For the text-containing cell, return its midpoint in [X, Y] coordinate format. 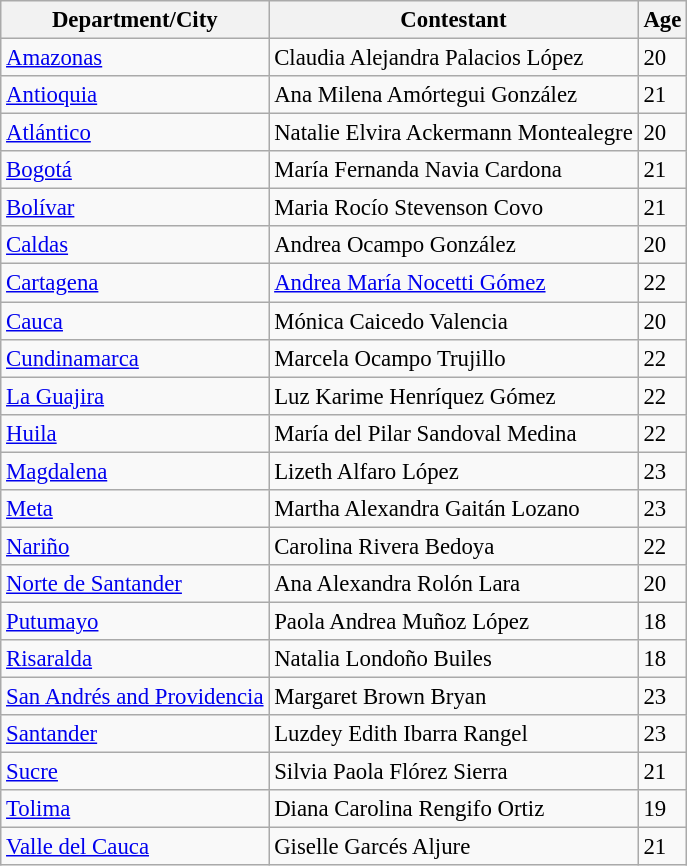
Caldas [135, 245]
María Fernanda Navia Cardona [454, 170]
Bolívar [135, 208]
Andrea María Nocetti Gómez [454, 283]
Cundinamarca [135, 358]
Claudia Alejandra Palacios López [454, 58]
Carolina Rivera Bedoya [454, 546]
Martha Alexandra Gaitán Lozano [454, 509]
San Andrés and Providencia [135, 697]
Maria Rocío Stevenson Covo [454, 208]
Putumayo [135, 621]
Nariño [135, 546]
Lizeth Alfaro López [454, 471]
Antioquia [135, 95]
La Guajira [135, 396]
Luz Karime Henríquez Gómez [454, 396]
Amazonas [135, 58]
Cartagena [135, 283]
Bogotá [135, 170]
Ana Alexandra Rolón Lara [454, 584]
Natalia Londoño Builes [454, 659]
Meta [135, 509]
Ana Milena Amórtegui González [454, 95]
Tolima [135, 809]
Andrea Ocampo González [454, 245]
Santander [135, 734]
Magdalena [135, 471]
Silvia Paola Flórez Sierra [454, 772]
Atlántico [135, 133]
María del Pilar Sandoval Medina [454, 433]
Cauca [135, 321]
Marcela Ocampo Trujillo [454, 358]
Huila [135, 433]
Sucre [135, 772]
Norte de Santander [135, 584]
Age [662, 20]
Mónica Caicedo Valencia [454, 321]
Luzdey Edith Ibarra Rangel [454, 734]
Paola Andrea Muñoz López [454, 621]
Contestant [454, 20]
Margaret Brown Bryan [454, 697]
Valle del Cauca [135, 847]
Department/City [135, 20]
19 [662, 809]
Natalie Elvira Ackermann Montealegre [454, 133]
Giselle Garcés Aljure [454, 847]
Diana Carolina Rengifo Ortiz [454, 809]
Risaralda [135, 659]
